Return [X, Y] of the center of cell containing provided text 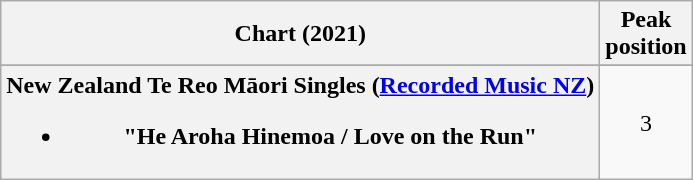
Peakposition [646, 34]
New Zealand Te Reo Māori Singles (Recorded Music NZ)"He Aroha Hinemoa / Love on the Run" [300, 122]
3 [646, 122]
Chart (2021) [300, 34]
